Capture the cell that displays the provided text and extract its (x, y) central coordinate. 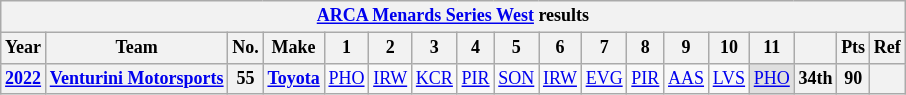
34th (816, 78)
Pts (854, 48)
7 (604, 48)
Ref (887, 48)
4 (476, 48)
1 (346, 48)
9 (686, 48)
Make (294, 48)
6 (560, 48)
AAS (686, 78)
Toyota (294, 78)
8 (646, 48)
2022 (24, 78)
EVG (604, 78)
2 (390, 48)
ARCA Menards Series West results (453, 16)
LVS (728, 78)
Venturini Motorsports (136, 78)
55 (246, 78)
Year (24, 48)
Team (136, 48)
90 (854, 78)
KCR (435, 78)
3 (435, 48)
SON (516, 78)
5 (516, 48)
11 (772, 48)
No. (246, 48)
10 (728, 48)
